Return [X, Y] of the center of cell containing provided text 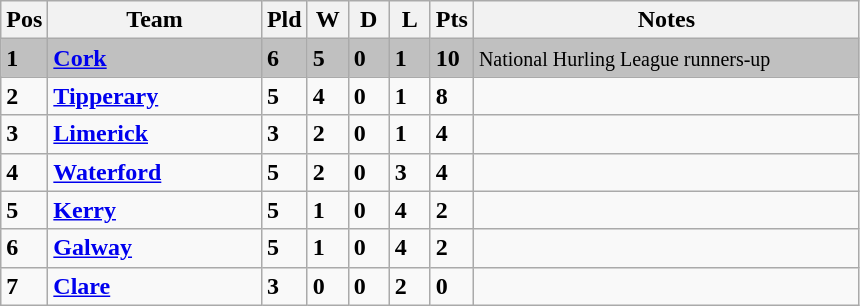
Tipperary [155, 96]
Pld [284, 20]
Waterford [155, 172]
W [328, 20]
D [368, 20]
Cork [155, 58]
Pts [452, 20]
Limerick [155, 134]
Team [155, 20]
Clare [155, 286]
Pos [24, 20]
L [410, 20]
7 [24, 286]
Galway [155, 248]
Kerry [155, 210]
National Hurling League runners-up [666, 58]
Notes [666, 20]
8 [452, 96]
10 [452, 58]
